Return the (x, y) coordinate for the center point of the cell that contains the specified text.  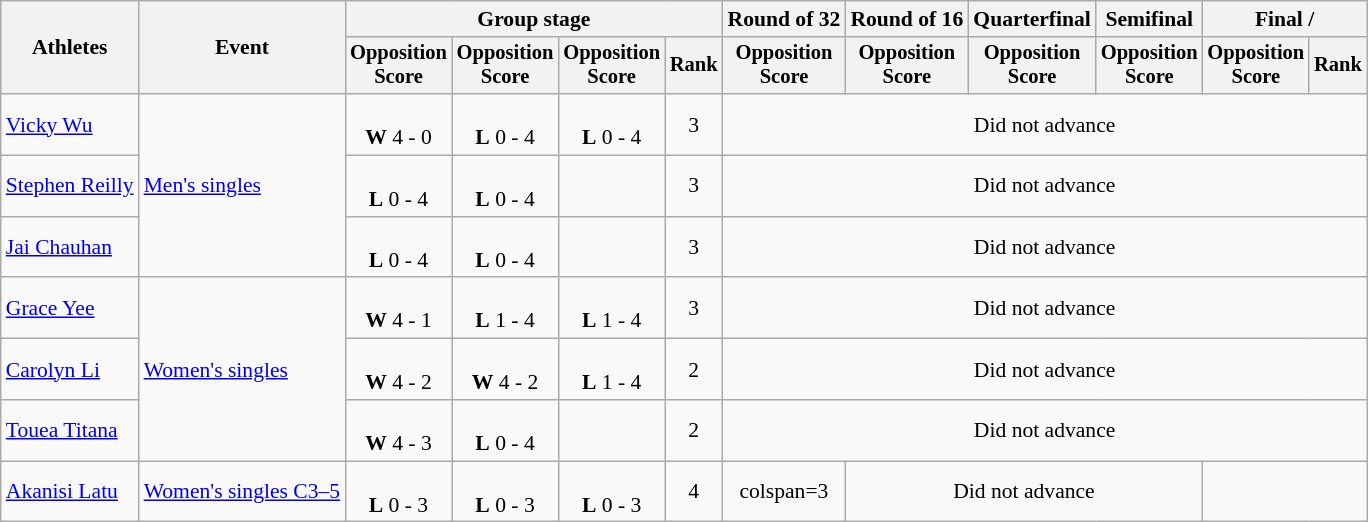
Grace Yee (70, 308)
Women's singles (242, 370)
Vicky Wu (70, 124)
4 (694, 492)
Akanisi Latu (70, 492)
W 4 - 0 (398, 124)
Jai Chauhan (70, 248)
Final / (1285, 19)
Round of 16 (906, 19)
Carolyn Li (70, 370)
Event (242, 48)
Touea Titana (70, 430)
Quarterfinal (1032, 19)
colspan=3 (784, 492)
Group stage (534, 19)
Men's singles (242, 186)
Semifinal (1150, 19)
Women's singles C3–5 (242, 492)
Round of 32 (784, 19)
Stephen Reilly (70, 186)
W 4 - 1 (398, 308)
Athletes (70, 48)
W 4 - 3 (398, 430)
